Locate the cell with the specified text and output its [x, y] center coordinate. 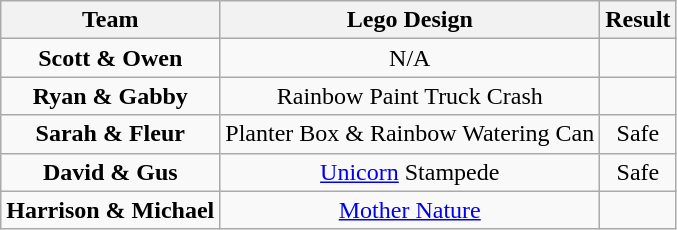
Unicorn Stampede [410, 172]
Sarah & Fleur [110, 134]
Result [638, 20]
Ryan & Gabby [110, 96]
Planter Box & Rainbow Watering Can [410, 134]
Scott & Owen [110, 58]
Team [110, 20]
Harrison & Michael [110, 210]
Mother Nature [410, 210]
N/A [410, 58]
Rainbow Paint Truck Crash [410, 96]
Lego Design [410, 20]
David & Gus [110, 172]
